For the text-containing cell, return its midpoint in (X, Y) coordinate format. 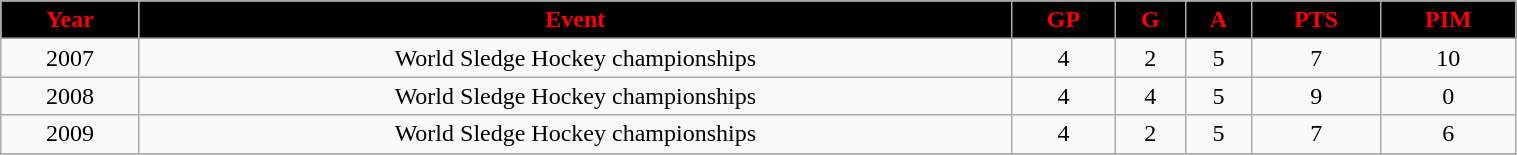
Event (575, 20)
A (1218, 20)
0 (1448, 96)
9 (1316, 96)
G (1151, 20)
PIM (1448, 20)
2008 (70, 96)
Year (70, 20)
GP (1064, 20)
6 (1448, 134)
10 (1448, 58)
PTS (1316, 20)
2007 (70, 58)
2009 (70, 134)
